Output the [X, Y] coordinate of the center of the cell containing the given text.  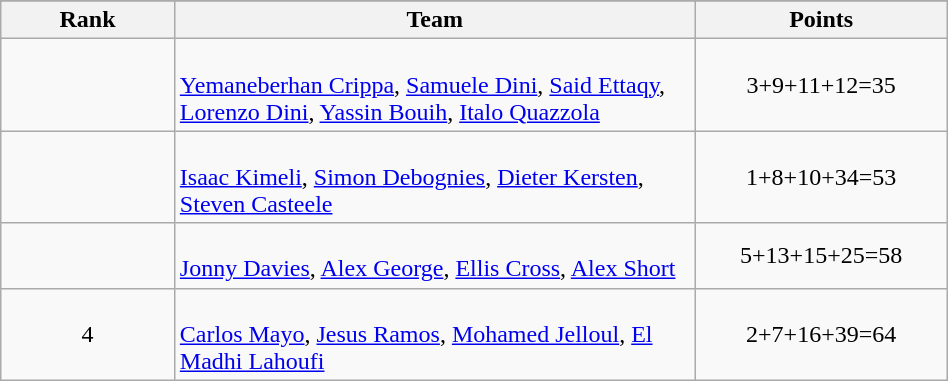
4 [88, 334]
Team [434, 20]
Yemaneberhan Crippa, Samuele Dini, Said Ettaqy, Lorenzo Dini, Yassin Bouih, Italo Quazzola [434, 85]
Jonny Davies, Alex George, Ellis Cross, Alex Short [434, 256]
Rank [88, 20]
5+13+15+25=58 [821, 256]
1+8+10+34=53 [821, 177]
Carlos Mayo, Jesus Ramos, Mohamed Jelloul, El Madhi Lahoufi [434, 334]
Points [821, 20]
3+9+11+12=35 [821, 85]
Isaac Kimeli, Simon Debognies, Dieter Kersten, Steven Casteele [434, 177]
2+7+16+39=64 [821, 334]
